Find where the given text appears and provide that cell's center as [x, y] coordinate. 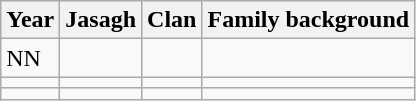
Jasagh [101, 20]
Clan [172, 20]
Family background [308, 20]
Year [30, 20]
NN [30, 58]
